Capture the cell that displays the provided text and extract its (x, y) central coordinate. 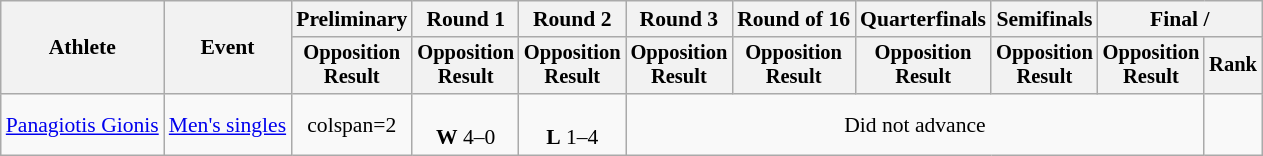
Round of 16 (794, 19)
Semifinals (1044, 19)
Panagiotis Gionis (82, 124)
Athlete (82, 48)
Round 2 (572, 19)
Preliminary (352, 19)
Round 1 (466, 19)
Men's singles (228, 124)
L 1–4 (572, 124)
Final / (1180, 19)
Event (228, 48)
W 4–0 (466, 124)
Did not advance (916, 124)
colspan=2 (352, 124)
Quarterfinals (923, 19)
Rank (1233, 66)
Round 3 (680, 19)
